Return [x, y] of the center of cell containing provided text 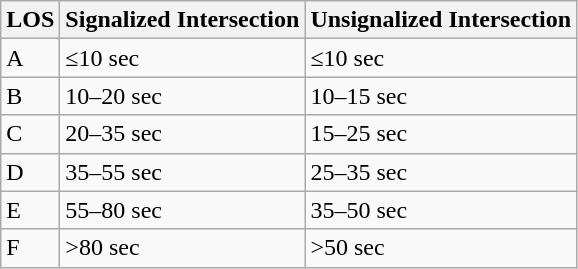
C [30, 134]
15–25 sec [441, 134]
20–35 sec [182, 134]
10–15 sec [441, 96]
55–80 sec [182, 210]
10–20 sec [182, 96]
LOS [30, 20]
>50 sec [441, 248]
25–35 sec [441, 172]
B [30, 96]
E [30, 210]
Signalized Intersection [182, 20]
D [30, 172]
35–55 sec [182, 172]
>80 sec [182, 248]
Unsignalized Intersection [441, 20]
A [30, 58]
F [30, 248]
35–50 sec [441, 210]
